Extract the (x, y) coordinate from the center of the cell holding the provided text.  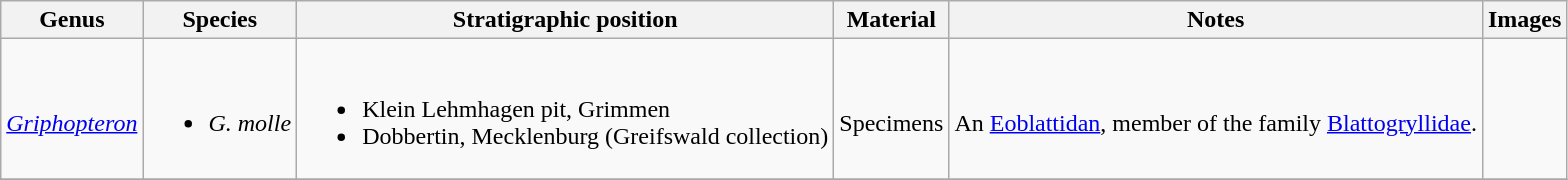
Notes (1216, 20)
Klein Lehmhagen pit, GrimmenDobbertin, Mecklenburg (Greifswald collection) (566, 109)
Stratigraphic position (566, 20)
G. molle (220, 109)
Specimens (892, 109)
Material (892, 20)
An Eoblattidan, member of the family Blattogryllidae. (1216, 109)
Griphopteron (72, 109)
Species (220, 20)
Genus (72, 20)
Images (1524, 20)
